Capture the cell that displays the provided text and extract its (x, y) central coordinate. 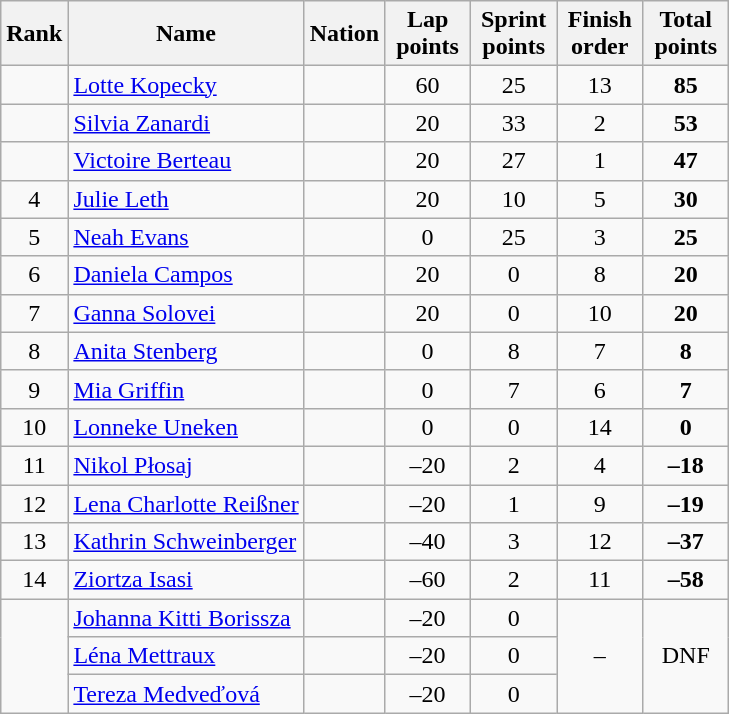
Kathrin Schweinberger (186, 542)
–18 (686, 465)
DNF (686, 656)
Sprint points (514, 34)
Mia Griffin (186, 389)
Tereza Medveďová (186, 694)
Total points (686, 34)
33 (514, 123)
Lena Charlotte Reißner (186, 503)
Julie Leth (186, 199)
Nation (344, 34)
–19 (686, 503)
Finish order (600, 34)
Silvia Zanardi (186, 123)
–58 (686, 580)
Ziortza Isasi (186, 580)
Name (186, 34)
Daniela Campos (186, 275)
85 (686, 85)
Johanna Kitti Borissza (186, 618)
Rank (34, 34)
Neah Evans (186, 237)
– (600, 656)
Léna Mettraux (186, 656)
27 (514, 161)
Nikol Płosaj (186, 465)
47 (686, 161)
Ganna Solovei (186, 313)
Victoire Berteau (186, 161)
–60 (428, 580)
Anita Stenberg (186, 351)
30 (686, 199)
60 (428, 85)
53 (686, 123)
Lotte Kopecky (186, 85)
Lap points (428, 34)
Lonneke Uneken (186, 427)
–37 (686, 542)
–40 (428, 542)
